Extract the (X, Y) coordinate from the center of the cell holding the provided text.  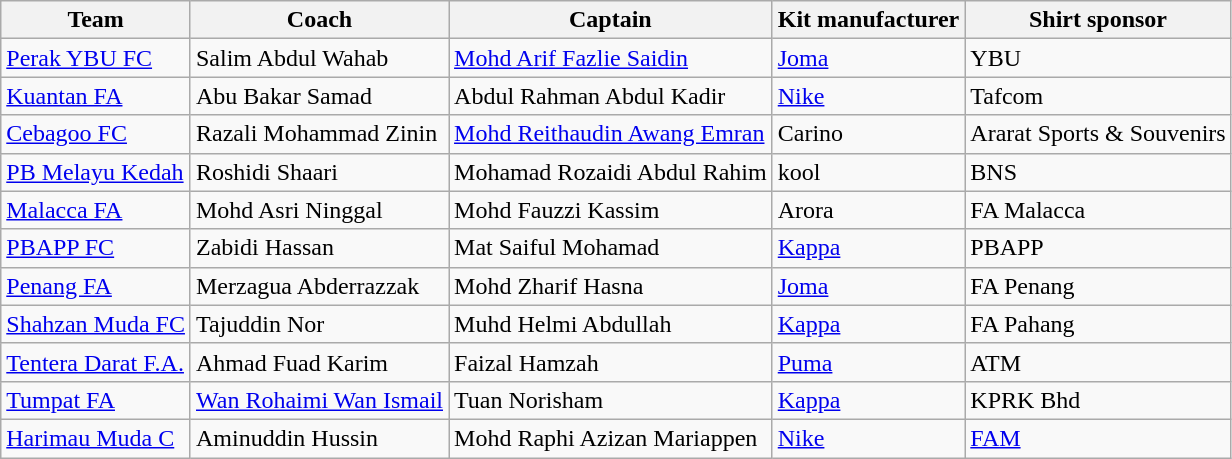
FAM (1098, 438)
YBU (1098, 58)
ATM (1098, 362)
BNS (1098, 172)
Perak YBU FC (96, 58)
Razali Mohammad Zinin (319, 134)
Mohd Asri Ninggal (319, 210)
Zabidi Hassan (319, 248)
Carino (868, 134)
Faizal Hamzah (611, 362)
Penang FA (96, 286)
FA Pahang (1098, 324)
Shahzan Muda FC (96, 324)
Aminuddin Hussin (319, 438)
Muhd Helmi Abdullah (611, 324)
Coach (319, 20)
Arora (868, 210)
Merzagua Abderrazzak (319, 286)
Salim Abdul Wahab (319, 58)
Mohamad Rozaidi Abdul Rahim (611, 172)
Tafcom (1098, 96)
Wan Rohaimi Wan Ismail (319, 400)
Harimau Muda C (96, 438)
Mohd Reithaudin Awang Emran (611, 134)
Kit manufacturer (868, 20)
Puma (868, 362)
Tentera Darat F.A. (96, 362)
Mohd Fauzzi Kassim (611, 210)
PBAPP (1098, 248)
Kuantan FA (96, 96)
Shirt sponsor (1098, 20)
KPRK Bhd (1098, 400)
Malacca FA (96, 210)
PB Melayu Kedah (96, 172)
Abdul Rahman Abdul Kadir (611, 96)
Mohd Zharif Hasna (611, 286)
kool (868, 172)
Ararat Sports & Souvenirs (1098, 134)
Tuan Norisham (611, 400)
Captain (611, 20)
PBAPP FC (96, 248)
FA Malacca (1098, 210)
Tajuddin Nor (319, 324)
Cebagoo FC (96, 134)
Tumpat FA (96, 400)
FA Penang (1098, 286)
Roshidi Shaari (319, 172)
Team (96, 20)
Mat Saiful Mohamad (611, 248)
Mohd Raphi Azizan Mariappen (611, 438)
Ahmad Fuad Karim (319, 362)
Abu Bakar Samad (319, 96)
Mohd Arif Fazlie Saidin (611, 58)
